From the cell containing the given text, extract its center point as [X, Y] coordinate. 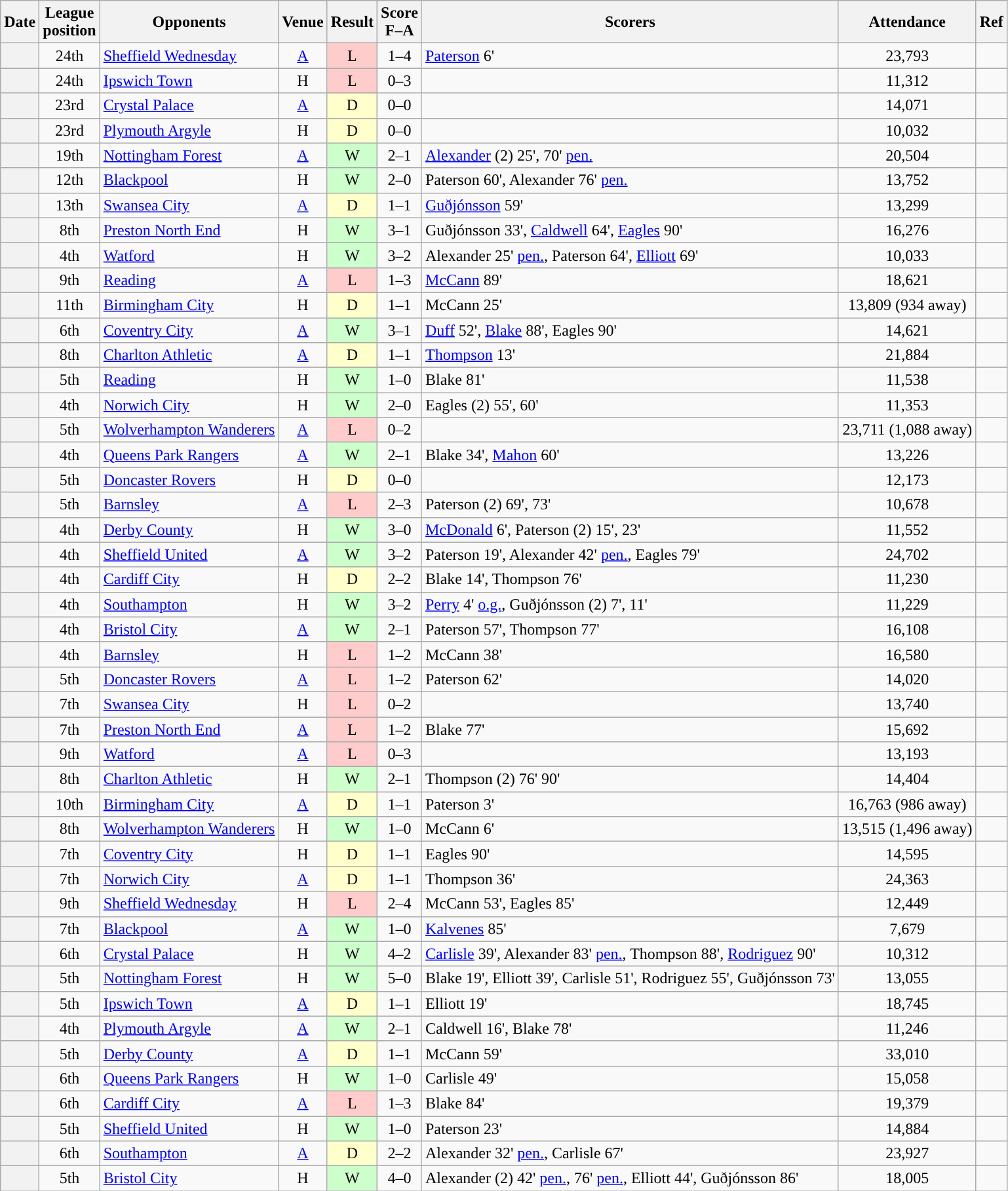
16,580 [907, 654]
24,363 [907, 879]
Scorers [630, 22]
16,108 [907, 629]
11,312 [907, 81]
Paterson 57', Thompson 77' [630, 629]
McCann 6' [630, 829]
21,884 [907, 355]
Alexander (2) 42' pen., 76' pen., Elliott 44', Guðjónsson 86' [630, 1179]
McCann 38' [630, 654]
19th [69, 155]
Paterson 3' [630, 804]
10,032 [907, 130]
Alexander 25' pen., Paterson 64', Elliott 69' [630, 255]
Caldwell 16', Blake 78' [630, 1028]
11,538 [907, 380]
4–2 [400, 954]
Alexander (2) 25', 70' pen. [630, 155]
15,058 [907, 1078]
Thompson (2) 76' 90' [630, 779]
Kalvenes 85' [630, 929]
23,793 [907, 56]
Eagles 90' [630, 854]
13,226 [907, 455]
Blake 19', Elliott 39', Carlisle 51', Rodriguez 55', Guðjónsson 73' [630, 979]
11,353 [907, 405]
10,033 [907, 255]
16,276 [907, 230]
13,193 [907, 754]
Opponents [189, 22]
11,552 [907, 530]
Blake 77' [630, 730]
Paterson (2) 69', 73' [630, 505]
Alexander 32' pen., Carlisle 67' [630, 1154]
Blake 14', Thompson 76' [630, 579]
23,927 [907, 1154]
1–4 [400, 56]
Carlisle 39', Alexander 83' pen., Thompson 88', Rodriguez 90' [630, 954]
Blake 81' [630, 380]
10,678 [907, 505]
33,010 [907, 1053]
Guðjónsson 33', Caldwell 64', Eagles 90' [630, 230]
18,005 [907, 1179]
McDonald 6', Paterson (2) 15', 23' [630, 530]
14,884 [907, 1128]
14,621 [907, 330]
Attendance [907, 22]
13,809 (934 away) [907, 305]
11th [69, 305]
14,020 [907, 679]
13,740 [907, 704]
13,299 [907, 205]
14,595 [907, 854]
20,504 [907, 155]
13,752 [907, 180]
13,055 [907, 979]
ScoreF–A [400, 22]
12th [69, 180]
4–0 [400, 1179]
Paterson 60', Alexander 76' pen. [630, 180]
McCann 53', Eagles 85' [630, 904]
13,515 (1,496 away) [907, 829]
Duff 52', Blake 88', Eagles 90' [630, 330]
10th [69, 804]
Carlisle 49' [630, 1078]
Date [20, 22]
12,449 [907, 904]
12,173 [907, 480]
Ref [991, 22]
14,071 [907, 106]
2–3 [400, 505]
5–0 [400, 979]
15,692 [907, 730]
Perry 4' o.g., Guðjónsson (2) 7', 11' [630, 604]
11,229 [907, 604]
McCann 59' [630, 1053]
Paterson 62' [630, 679]
Thompson 13' [630, 355]
Paterson 6' [630, 56]
Elliott 19' [630, 1004]
2–4 [400, 904]
10,312 [907, 954]
Paterson 19', Alexander 42' pen., Eagles 79' [630, 555]
Result [352, 22]
Blake 34', Mahon 60' [630, 455]
24,702 [907, 555]
McCann 25' [630, 305]
14,404 [907, 779]
Guðjónsson 59' [630, 205]
Paterson 23' [630, 1128]
13th [69, 205]
11,230 [907, 579]
Venue [303, 22]
19,379 [907, 1103]
Eagles (2) 55', 60' [630, 405]
Blake 84' [630, 1103]
7,679 [907, 929]
18,745 [907, 1004]
McCann 89' [630, 280]
23,711 (1,088 away) [907, 430]
3–0 [400, 530]
Leagueposition [69, 22]
18,621 [907, 280]
Thompson 36' [630, 879]
11,246 [907, 1028]
16,763 (986 away) [907, 804]
